Detect which cell encompasses the target text, then output its (X, Y) center coordinate. 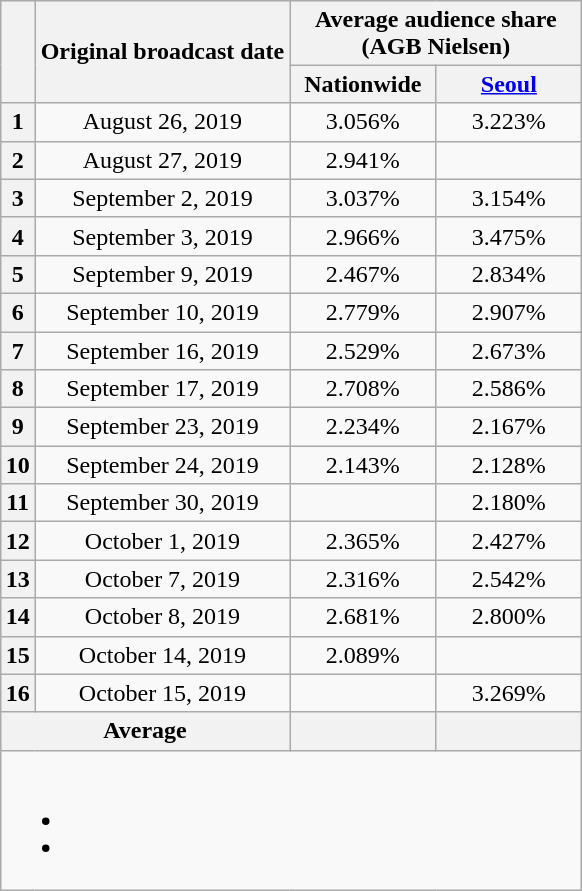
September 30, 2019 (162, 503)
September 3, 2019 (162, 236)
2.167% (509, 427)
2.966% (363, 236)
Average audience share(AGB Nielsen) (436, 32)
9 (18, 427)
3.037% (363, 198)
4 (18, 236)
16 (18, 693)
11 (18, 503)
September 10, 2019 (162, 312)
15 (18, 655)
Average (145, 731)
2.365% (363, 541)
2.529% (363, 351)
August 27, 2019 (162, 160)
2.143% (363, 465)
September 23, 2019 (162, 427)
2.834% (509, 274)
5 (18, 274)
2.467% (363, 274)
2.128% (509, 465)
2.800% (509, 617)
Original broadcast date (162, 52)
1 (18, 122)
Seoul (509, 84)
2.586% (509, 389)
October 14, 2019 (162, 655)
12 (18, 541)
2.941% (363, 160)
2.089% (363, 655)
2 (18, 160)
3.475% (509, 236)
October 7, 2019 (162, 579)
September 9, 2019 (162, 274)
2.542% (509, 579)
October 1, 2019 (162, 541)
September 24, 2019 (162, 465)
3.269% (509, 693)
Nationwide (363, 84)
3.154% (509, 198)
September 16, 2019 (162, 351)
2.779% (363, 312)
October 8, 2019 (162, 617)
2.316% (363, 579)
2.907% (509, 312)
October 15, 2019 (162, 693)
8 (18, 389)
2.180% (509, 503)
2.234% (363, 427)
September 2, 2019 (162, 198)
14 (18, 617)
2.427% (509, 541)
2.708% (363, 389)
August 26, 2019 (162, 122)
3.056% (363, 122)
2.681% (363, 617)
3 (18, 198)
10 (18, 465)
September 17, 2019 (162, 389)
3.223% (509, 122)
2.673% (509, 351)
7 (18, 351)
6 (18, 312)
13 (18, 579)
